Scan for the cell matching the given text and deliver its [x, y] coordinate at center. 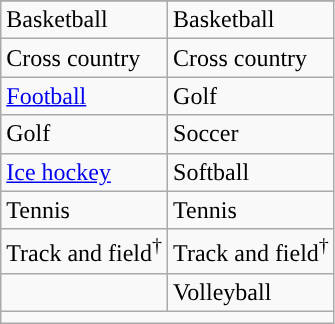
Ice hockey [84, 172]
Soccer [252, 134]
Football [84, 96]
Softball [252, 172]
Volleyball [252, 293]
